Provide the [X, Y] coordinate of the cell's center where the given text is located.  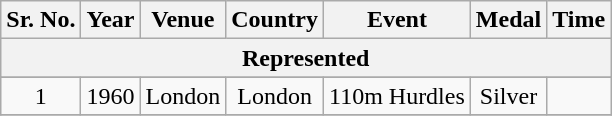
Event [396, 20]
1 [41, 96]
Medal [508, 20]
Venue [183, 20]
110m Hurdles [396, 96]
Silver [508, 96]
1960 [110, 96]
Year [110, 20]
Represented [306, 58]
Time [579, 20]
Country [275, 20]
Sr. No. [41, 20]
